Return (x, y) of the center of cell containing provided text 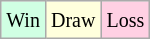
Draw (72, 20)
Loss (126, 20)
Win (24, 20)
